Detect which cell encompasses the target text, then output its [X, Y] center coordinate. 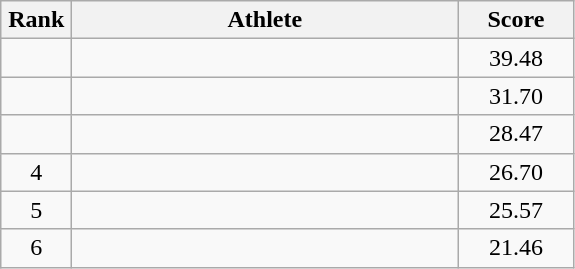
31.70 [516, 96]
6 [36, 248]
25.57 [516, 210]
4 [36, 172]
28.47 [516, 134]
26.70 [516, 172]
21.46 [516, 248]
Score [516, 20]
5 [36, 210]
Athlete [265, 20]
Rank [36, 20]
39.48 [516, 58]
